Pinpoint the cell where the given text exists, returning its (x, y) midpoint coordinate. 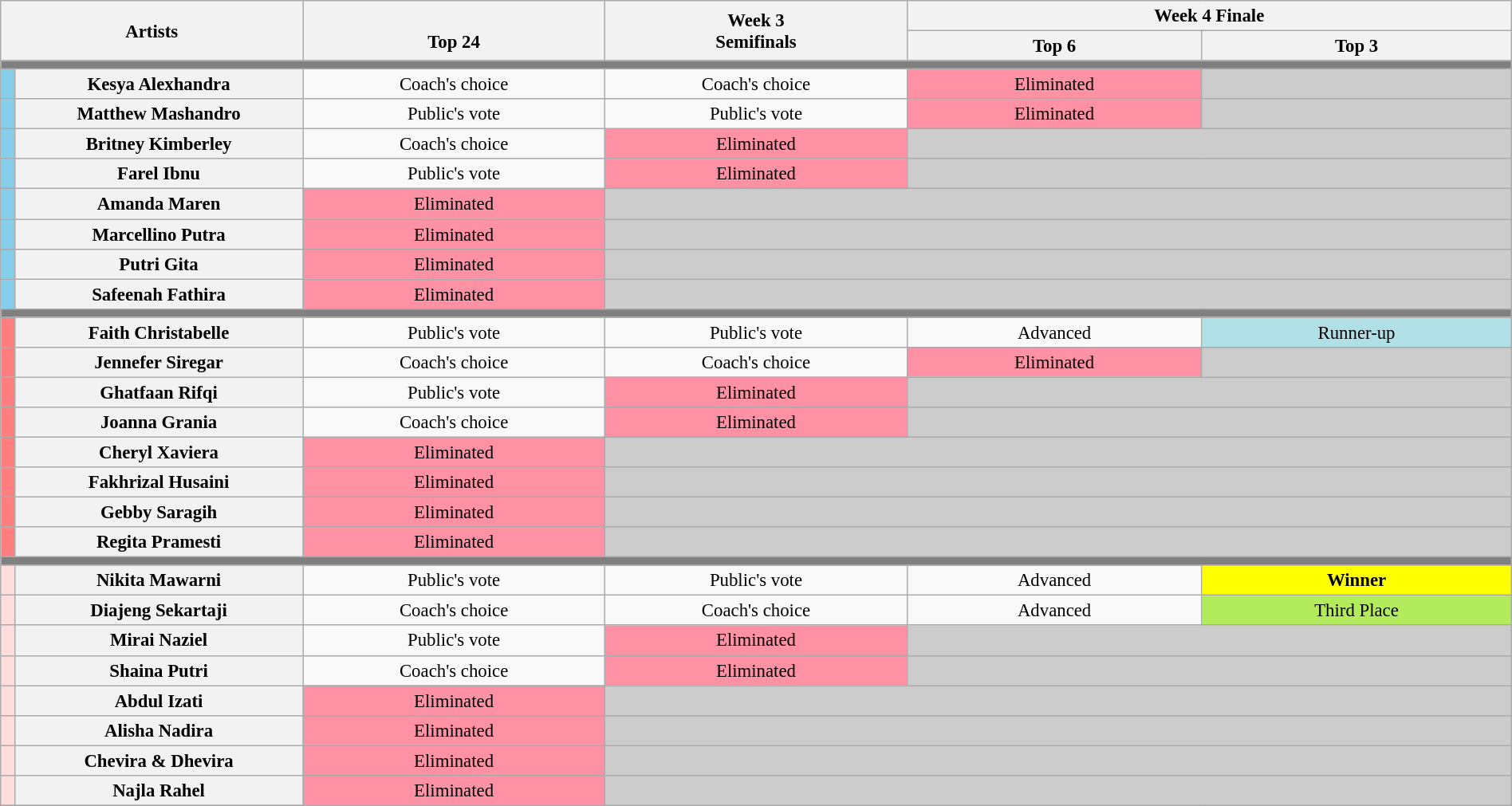
Britney Kimberley (158, 144)
Cheryl Xaviera (158, 452)
Najla Rahel (158, 791)
Third Place (1356, 611)
Chevira & Dhevira (158, 761)
Putri Gita (158, 264)
Mirai Naziel (158, 641)
Safeenah Fathira (158, 294)
Nikita Mawarni (158, 580)
Winner (1356, 580)
Week 3Semifinals (756, 30)
Ghatfaan Rifqi (158, 392)
Kesya Alexhandra (158, 85)
Matthew Mashandro (158, 114)
Top 24 (455, 30)
Artists (152, 30)
Marcellino Putra (158, 234)
Shaina Putri (158, 670)
Week 4 Finale (1209, 16)
Faith Christabelle (158, 332)
Top 3 (1356, 46)
Joanna Grania (158, 423)
Farel Ibnu (158, 175)
Amanda Maren (158, 204)
Runner-up (1356, 332)
Abdul Izati (158, 701)
Gebby Saragih (158, 513)
Jennefer Siregar (158, 363)
Top 6 (1054, 46)
Fakhrizal Husaini (158, 482)
Diajeng Sekartaji (158, 611)
Regita Pramesti (158, 542)
Alisha Nadira (158, 730)
